Return (X, Y) of the center of cell containing provided text 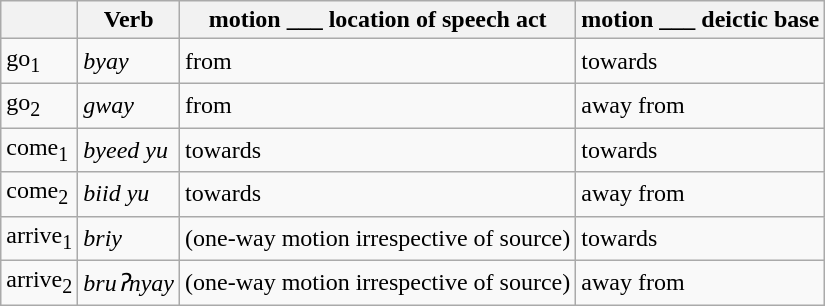
come1 (40, 150)
briy (129, 238)
gway (129, 105)
come2 (40, 194)
arrive2 (40, 283)
bruʔnyay (129, 283)
go2 (40, 105)
motion ___ location of speech act (378, 20)
go1 (40, 61)
byay (129, 61)
Verb (129, 20)
byeed yu (129, 150)
motion ___ deictic base (700, 20)
biid yu (129, 194)
arrive1 (40, 238)
